Capture the cell that displays the provided text and extract its [x, y] central coordinate. 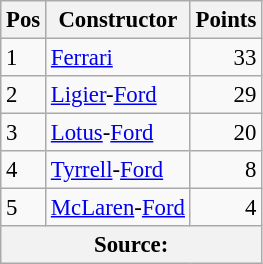
Points [226, 20]
Constructor [118, 20]
5 [24, 208]
1 [24, 58]
Source: [132, 245]
20 [226, 133]
Ferrari [118, 58]
8 [226, 170]
3 [24, 133]
29 [226, 95]
Ligier-Ford [118, 95]
McLaren-Ford [118, 208]
2 [24, 95]
Pos [24, 20]
Lotus-Ford [118, 133]
33 [226, 58]
Tyrrell-Ford [118, 170]
